Scan for the cell matching the given text and deliver its (X, Y) coordinate at center. 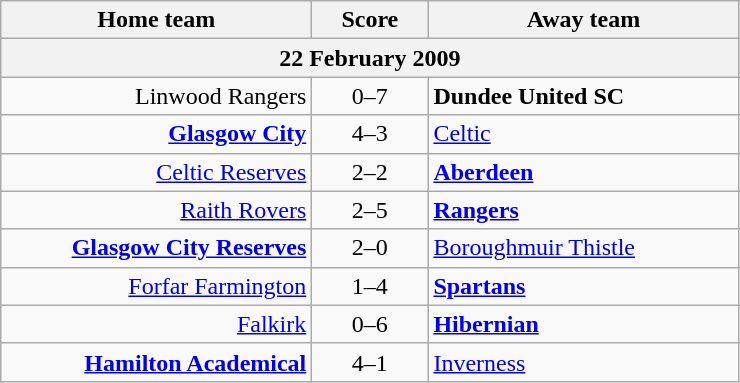
Rangers (584, 210)
0–6 (370, 324)
Glasgow City (156, 134)
Hibernian (584, 324)
Score (370, 20)
0–7 (370, 96)
2–0 (370, 248)
Aberdeen (584, 172)
4–1 (370, 362)
Celtic Reserves (156, 172)
Inverness (584, 362)
Spartans (584, 286)
2–5 (370, 210)
Forfar Farmington (156, 286)
Dundee United SC (584, 96)
Hamilton Academical (156, 362)
Raith Rovers (156, 210)
Away team (584, 20)
4–3 (370, 134)
Glasgow City Reserves (156, 248)
Boroughmuir Thistle (584, 248)
22 February 2009 (370, 58)
Celtic (584, 134)
1–4 (370, 286)
Linwood Rangers (156, 96)
2–2 (370, 172)
Home team (156, 20)
Falkirk (156, 324)
